For the text-containing cell, return its midpoint in (X, Y) coordinate format. 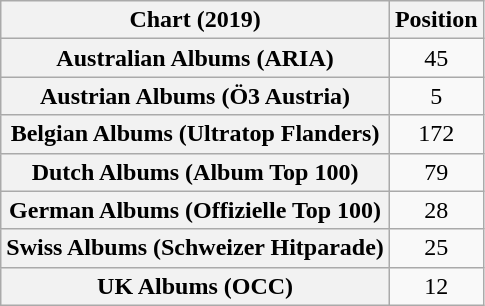
German Albums (Offizielle Top 100) (196, 210)
25 (436, 248)
28 (436, 210)
Chart (2019) (196, 20)
172 (436, 134)
5 (436, 96)
Dutch Albums (Album Top 100) (196, 172)
Austrian Albums (Ö3 Austria) (196, 96)
12 (436, 286)
45 (436, 58)
Swiss Albums (Schweizer Hitparade) (196, 248)
UK Albums (OCC) (196, 286)
Australian Albums (ARIA) (196, 58)
Position (436, 20)
79 (436, 172)
Belgian Albums (Ultratop Flanders) (196, 134)
